Extract the [X, Y] coordinate from the center of the cell holding the provided text.  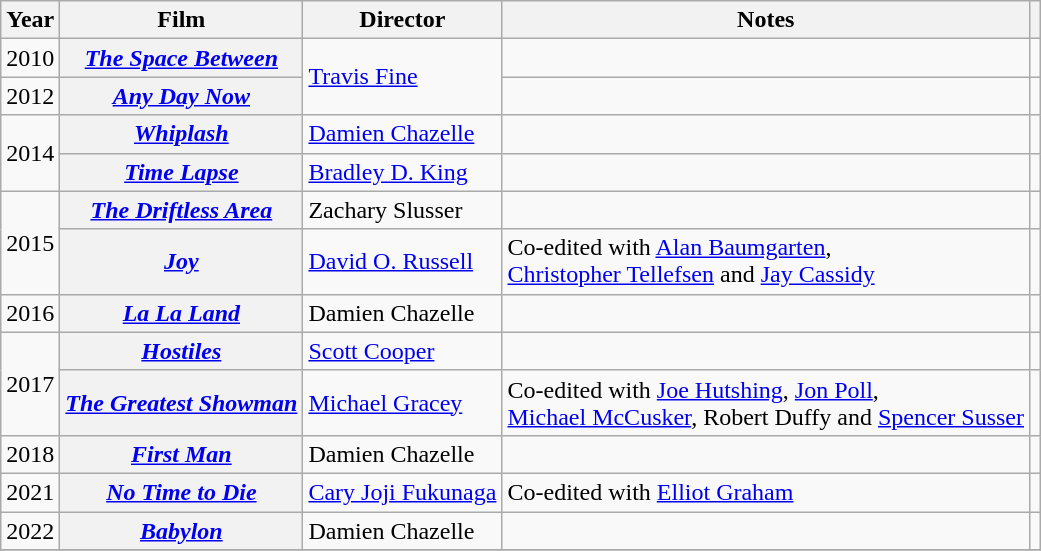
2017 [30, 384]
Bradley D. King [402, 172]
Whiplash [182, 134]
2014 [30, 153]
The Space Between [182, 58]
2016 [30, 313]
Year [30, 20]
Any Day Now [182, 96]
Hostiles [182, 351]
2010 [30, 58]
Notes [766, 20]
Travis Fine [402, 77]
No Time to Die [182, 492]
Co-edited with Joe Hutshing, Jon Poll, Michael McCusker, Robert Duffy and Spencer Susser [766, 402]
La La Land [182, 313]
Director [402, 20]
The Driftless Area [182, 210]
The Greatest Showman [182, 402]
2012 [30, 96]
Michael Gracey [402, 402]
David O. Russell [402, 262]
2018 [30, 454]
Babylon [182, 531]
Co-edited with Elliot Graham [766, 492]
Scott Cooper [402, 351]
First Man [182, 454]
Joy [182, 262]
Co-edited with Alan Baumgarten, Christopher Tellefsen and Jay Cassidy [766, 262]
2015 [30, 242]
Cary Joji Fukunaga [402, 492]
Time Lapse [182, 172]
Film [182, 20]
2021 [30, 492]
2022 [30, 531]
Zachary Slusser [402, 210]
